Output the (X, Y) coordinate of the center of the cell containing the given text.  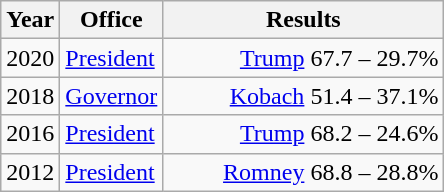
Trump 67.7 – 29.7% (304, 58)
Results (304, 20)
Office (112, 20)
2016 (30, 134)
Trump 68.2 – 24.6% (304, 134)
2018 (30, 96)
2020 (30, 58)
Kobach 51.4 – 37.1% (304, 96)
Year (30, 20)
2012 (30, 172)
Romney 68.8 – 28.8% (304, 172)
Governor (112, 96)
